Provide the (X, Y) coordinate of the cell's center where the given text is located.  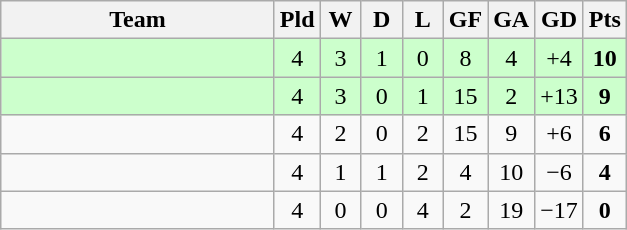
Team (138, 20)
Pts (604, 20)
D (382, 20)
+4 (560, 58)
−17 (560, 210)
L (422, 20)
19 (512, 210)
8 (465, 58)
+6 (560, 134)
GA (512, 20)
+13 (560, 96)
GD (560, 20)
Pld (297, 20)
−6 (560, 172)
6 (604, 134)
W (340, 20)
GF (465, 20)
